Determine the (X, Y) coordinate at the center of the cell enclosing the given text.  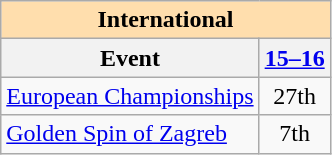
27th (294, 96)
7th (294, 134)
International (166, 20)
European Championships (130, 96)
Event (130, 58)
15–16 (294, 58)
Golden Spin of Zagreb (130, 134)
